Return the [X, Y] coordinate for the center point of the cell that contains the specified text.  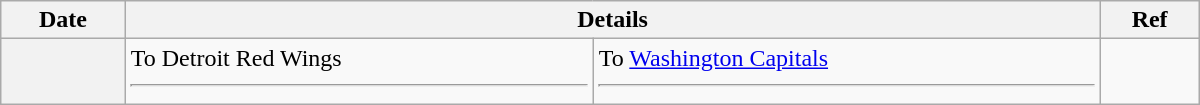
Details [612, 20]
Date [63, 20]
Ref [1150, 20]
To Washington Capitals [846, 72]
To Detroit Red Wings [359, 72]
